Locate the cell with the specified text and output its (X, Y) center coordinate. 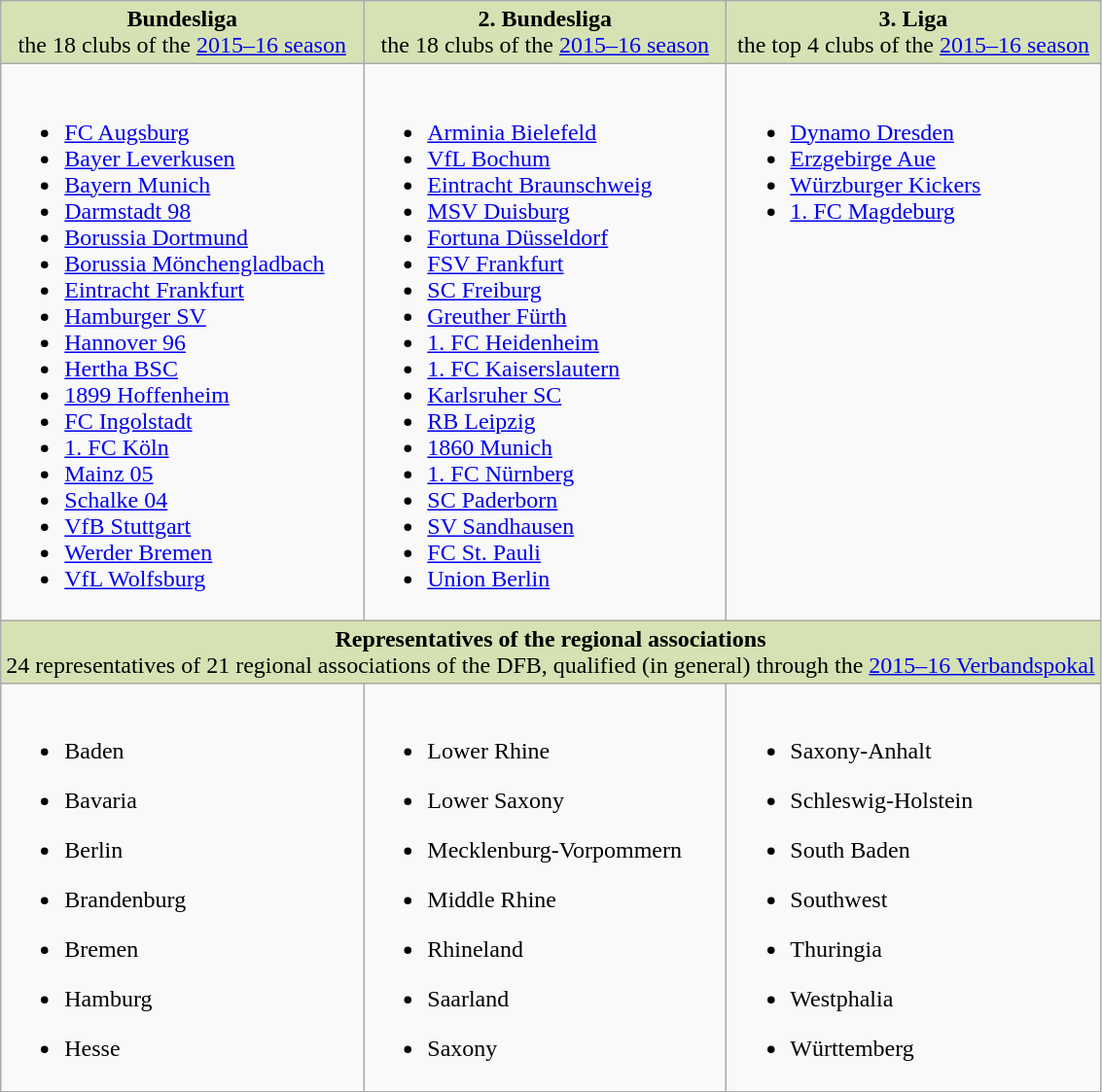
3. Ligathe top 4 clubs of the 2015–16 season (913, 33)
Lower RhineLower SaxonyMecklenburg-VorpommernMiddle RhineRhinelandSaarlandSaxony (545, 887)
Bundesligathe 18 clubs of the 2015–16 season (183, 33)
2. Bundesligathe 18 clubs of the 2015–16 season (545, 33)
Dynamo DresdenErzgebirge AueWürzburger Kickers1. FC Magdeburg (913, 342)
BadenBavariaBerlinBrandenburgBremenHamburgHesse (183, 887)
Saxony-AnhaltSchleswig-HolsteinSouth BadenSouthwestThuringiaWestphaliaWürttemberg (913, 887)
